Return [x, y] of the center of cell containing provided text 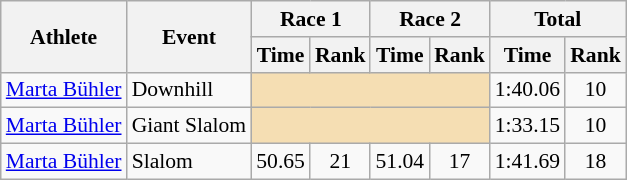
Athlete [64, 36]
1:41.69 [528, 162]
Downhill [190, 90]
Total [558, 19]
Event [190, 36]
Giant Slalom [190, 126]
Slalom [190, 162]
18 [596, 162]
1:33.15 [528, 126]
Race 2 [430, 19]
Race 1 [310, 19]
50.65 [280, 162]
1:40.06 [528, 90]
51.04 [400, 162]
21 [340, 162]
17 [460, 162]
